Pinpoint the cell where the given text exists, returning its (x, y) midpoint coordinate. 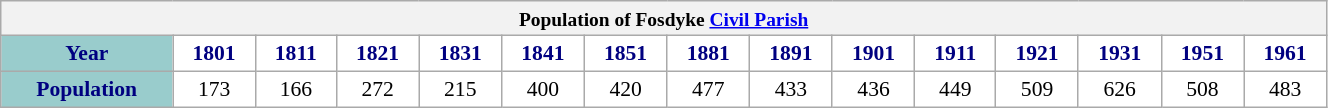
449 (956, 90)
1851 (626, 54)
272 (378, 90)
420 (626, 90)
1911 (956, 54)
483 (1286, 90)
Population (87, 90)
1821 (378, 54)
1931 (1120, 54)
509 (1038, 90)
433 (792, 90)
1831 (460, 54)
508 (1202, 90)
Population of Fosdyke Civil Parish (664, 18)
400 (544, 90)
Year (87, 54)
1881 (708, 54)
1921 (1038, 54)
436 (874, 90)
626 (1120, 90)
1801 (214, 54)
477 (708, 90)
1901 (874, 54)
166 (296, 90)
1841 (544, 54)
215 (460, 90)
1951 (1202, 54)
1961 (1286, 54)
173 (214, 90)
1891 (792, 54)
1811 (296, 54)
